Identify which cell holds the provided text, then report its [X, Y] central coordinate. 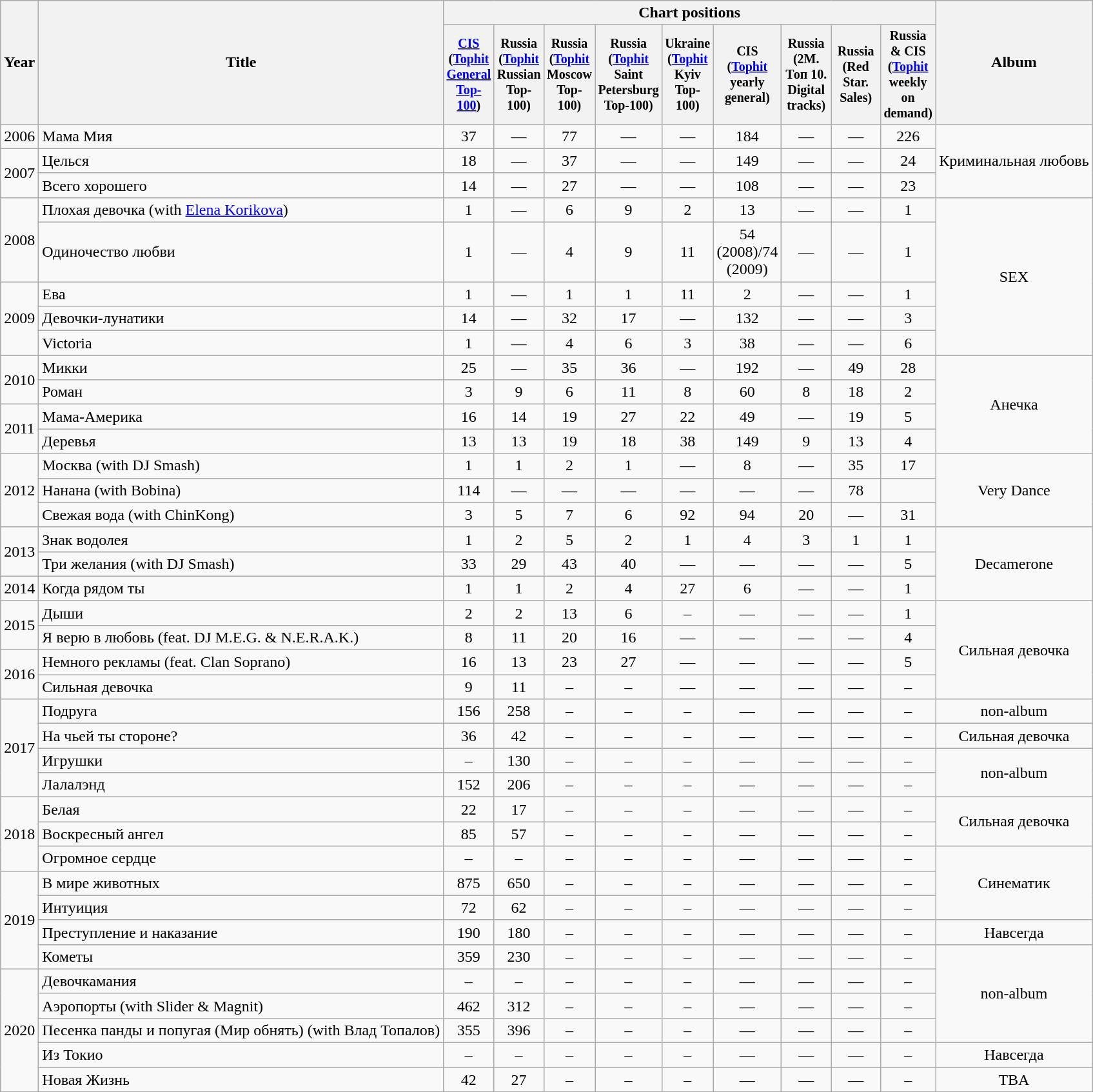
На чьей ты стороне? [241, 736]
Лалалэнд [241, 785]
Title [241, 63]
Нанана (with Bobina) [241, 490]
85 [469, 834]
33 [469, 564]
Когда рядом ты [241, 588]
2018 [19, 834]
2012 [19, 490]
78 [856, 490]
Преступление и наказание [241, 932]
57 [518, 834]
Ева [241, 294]
184 [747, 136]
2010 [19, 380]
Album [1014, 63]
CIS (Tophit General Top-100) [469, 75]
650 [518, 883]
226 [908, 136]
Я верю в любовь (feat. DJ M.E.G. & N.E.R.A.K.) [241, 637]
Воскресный ангел [241, 834]
Три желания (with DJ Smash) [241, 564]
396 [518, 1030]
108 [747, 185]
2017 [19, 748]
2006 [19, 136]
875 [469, 883]
Свежая вода (with ChinKong) [241, 515]
2008 [19, 239]
Аэропорты (with Slider & Magnit) [241, 1006]
Микки [241, 368]
Огромное сердце [241, 859]
Игрушки [241, 760]
2015 [19, 625]
312 [518, 1006]
Russia (Tophit Moscow Top-100) [569, 75]
Russia (2М. Топ 10. Digital tracks) [806, 75]
206 [518, 785]
2014 [19, 588]
28 [908, 368]
72 [469, 908]
60 [747, 392]
Криминальная любовь [1014, 161]
Дыши [241, 613]
94 [747, 515]
Мама-Америка [241, 417]
Кометы [241, 957]
В мире животных [241, 883]
Decameronе [1014, 564]
SEX [1014, 276]
Москва (with DJ Smash) [241, 466]
92 [687, 515]
Песенка панды и попугая (Мир обнять) (with Влад Топалов) [241, 1030]
Новая Жизнь [241, 1080]
258 [518, 711]
Ukraine (Tophit Kyiv Top-100) [687, 75]
Russia (Red Star. Sales) [856, 75]
359 [469, 957]
29 [518, 564]
77 [569, 136]
7 [569, 515]
2007 [19, 173]
Немного рекламы (feat. Clan Soprano) [241, 662]
Russia (Tophit Saint Petersburg Top-100) [629, 75]
230 [518, 957]
Victoria [241, 343]
Знак водолея [241, 539]
Плохая девочка (with Elena Korikova) [241, 210]
Белая [241, 809]
32 [569, 319]
Russia & CIS (Tophit weekly on demand) [908, 75]
Year [19, 63]
2020 [19, 1030]
Подруга [241, 711]
130 [518, 760]
Девочки-лунатики [241, 319]
Всего хорошего [241, 185]
156 [469, 711]
43 [569, 564]
152 [469, 785]
190 [469, 932]
Девочкамания [241, 981]
114 [469, 490]
TBA [1014, 1080]
Синематик [1014, 883]
54 (2008)/74 (2009) [747, 252]
2016 [19, 675]
Из Токио [241, 1055]
355 [469, 1030]
180 [518, 932]
Деревья [241, 441]
192 [747, 368]
2019 [19, 920]
Chart positions [690, 13]
25 [469, 368]
2013 [19, 551]
132 [747, 319]
2011 [19, 429]
24 [908, 161]
2009 [19, 319]
31 [908, 515]
Мама Мия [241, 136]
Very Dance [1014, 490]
462 [469, 1006]
Russia (Tophit Russian Top-100) [518, 75]
40 [629, 564]
Роман [241, 392]
Одиночество любви [241, 252]
Целься [241, 161]
Анечка [1014, 404]
62 [518, 908]
Интуиция [241, 908]
CIS (Tophit yearly general) [747, 75]
